Locate the cell with the specified text and output its (x, y) center coordinate. 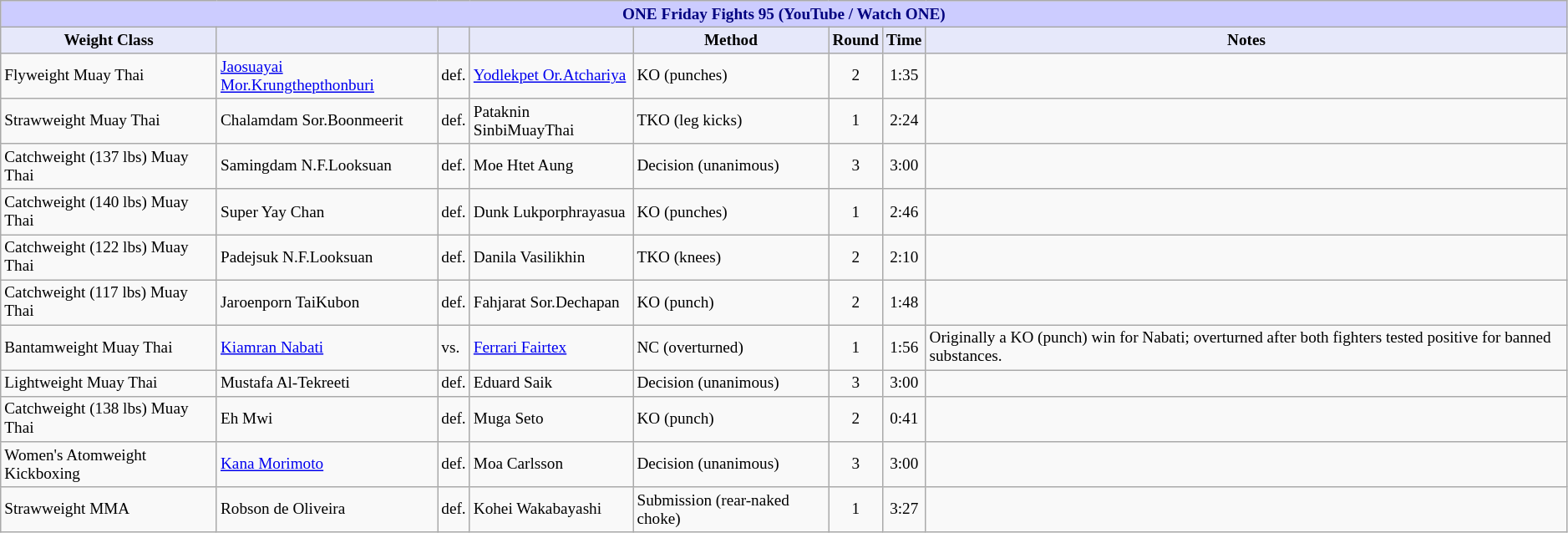
TKO (leg kicks) (731, 121)
3:27 (904, 510)
ONE Friday Fights 95 (YouTube / Watch ONE) (784, 14)
Kana Morimoto (327, 464)
Catchweight (117 lbs) Muay Thai (109, 302)
Catchweight (138 lbs) Muay Thai (109, 419)
Originally a KO (punch) win for Nabati; overturned after both fighters tested positive for banned substances. (1246, 348)
1:56 (904, 348)
Moe Htet Aung (551, 166)
Danila Vasilikhin (551, 256)
Submission (rear-naked choke) (731, 510)
vs. (454, 348)
1:35 (904, 76)
Lightweight Muay Thai (109, 383)
Dunk Lukporphrayasua (551, 211)
Mustafa Al-Tekreeti (327, 383)
Women's Atomweight Kickboxing (109, 464)
Chalamdam Sor.Boonmeerit (327, 121)
0:41 (904, 419)
Catchweight (137 lbs) Muay Thai (109, 166)
1:48 (904, 302)
TKO (knees) (731, 256)
Weight Class (109, 40)
Moa Carlsson (551, 464)
Jaosuayai Mor.Krungthepthonburi (327, 76)
Flyweight Muay Thai (109, 76)
Padejsuk N.F.Looksuan (327, 256)
Super Yay Chan (327, 211)
2:46 (904, 211)
Strawweight MMA (109, 510)
Strawweight Muay Thai (109, 121)
Kiamran Nabati (327, 348)
Eduard Saik (551, 383)
Pataknin SinbiMuayThai (551, 121)
2:24 (904, 121)
Notes (1246, 40)
Catchweight (140 lbs) Muay Thai (109, 211)
NC (overturned) (731, 348)
2:10 (904, 256)
Yodlekpet Or.Atchariya (551, 76)
Jaroenporn TaiKubon (327, 302)
Eh Mwi (327, 419)
Samingdam N.F.Looksuan (327, 166)
Method (731, 40)
Ferrari Fairtex (551, 348)
Robson de Oliveira (327, 510)
Bantamweight Muay Thai (109, 348)
Kohei Wakabayashi (551, 510)
Catchweight (122 lbs) Muay Thai (109, 256)
Round (855, 40)
Fahjarat Sor.Dechapan (551, 302)
Muga Seto (551, 419)
Time (904, 40)
